Pinpoint the cell where the given text exists, returning its (X, Y) midpoint coordinate. 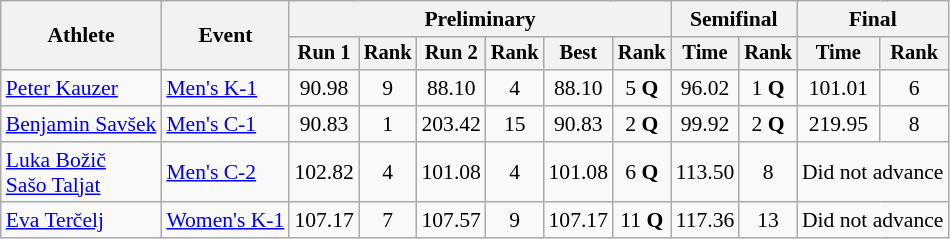
Athlete (82, 36)
102.82 (324, 172)
203.42 (450, 124)
Semifinal (734, 19)
Event (225, 36)
107.57 (450, 221)
Best (578, 54)
Luka BožičSašo Taljat (82, 172)
Benjamin Savšek (82, 124)
96.02 (706, 88)
Peter Kauzer (82, 88)
Men's C-2 (225, 172)
Run 2 (450, 54)
1 Q (768, 88)
90.98 (324, 88)
13 (768, 221)
219.95 (838, 124)
113.50 (706, 172)
Preliminary (480, 19)
Eva Terčelj (82, 221)
117.36 (706, 221)
7 (388, 221)
6 Q (642, 172)
15 (515, 124)
Run 1 (324, 54)
101.01 (838, 88)
99.92 (706, 124)
Women's K-1 (225, 221)
1 (388, 124)
Final (873, 19)
11 Q (642, 221)
5 Q (642, 88)
Men's C-1 (225, 124)
Men's K-1 (225, 88)
6 (914, 88)
